Pinpoint the cell where the given text exists, returning its [X, Y] midpoint coordinate. 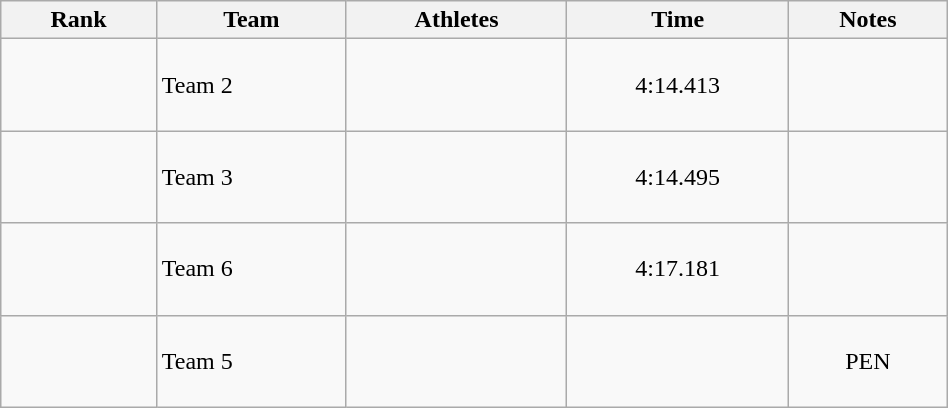
Rank [79, 20]
4:14.495 [678, 177]
Team 2 [251, 85]
4:14.413 [678, 85]
4:17.181 [678, 269]
Team 5 [251, 361]
Team 6 [251, 269]
Team 3 [251, 177]
Athletes [456, 20]
Time [678, 20]
PEN [868, 361]
Notes [868, 20]
Team [251, 20]
